Detect which cell encompasses the target text, then output its [x, y] center coordinate. 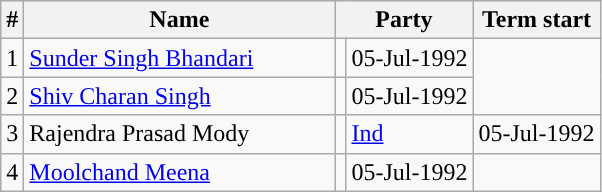
Ind [410, 134]
Name [180, 20]
Sunder Singh Bhandari [180, 58]
3 [12, 134]
Shiv Charan Singh [180, 96]
Term start [536, 20]
Moolchand Meena [180, 172]
1 [12, 58]
4 [12, 172]
Rajendra Prasad Mody [180, 134]
Party [404, 20]
2 [12, 96]
# [12, 20]
